Find where the given text appears and provide that cell's center as (X, Y) coordinate. 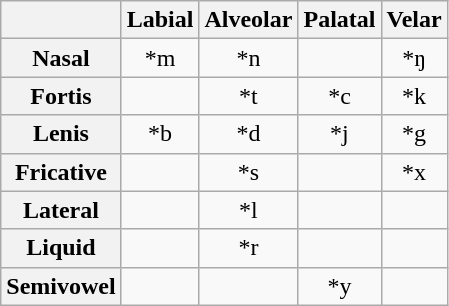
Lateral (61, 210)
*ŋ (414, 58)
*m (160, 58)
Alveolar (248, 20)
*l (248, 210)
Fricative (61, 172)
Liquid (61, 248)
*g (414, 134)
*n (248, 58)
*j (340, 134)
*t (248, 96)
*s (248, 172)
Labial (160, 20)
*x (414, 172)
Semivowel (61, 286)
Fortis (61, 96)
Lenis (61, 134)
Velar (414, 20)
Palatal (340, 20)
Nasal (61, 58)
*r (248, 248)
*k (414, 96)
*c (340, 96)
*b (160, 134)
*d (248, 134)
*y (340, 286)
